Return (x, y) of the center of cell containing provided text 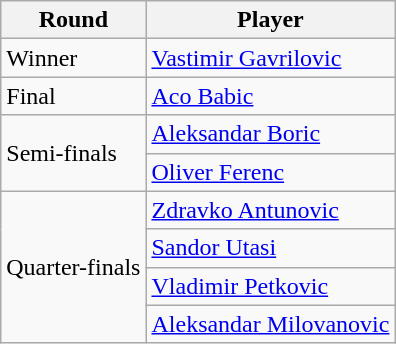
Zdravko Antunovic (270, 210)
Winner (74, 58)
Aleksandar Boric (270, 134)
Quarter-finals (74, 267)
Aco Babic (270, 96)
Round (74, 20)
Aleksandar Milovanovic (270, 324)
Semi-finals (74, 153)
Vladimir Petkovic (270, 286)
Player (270, 20)
Sandor Utasi (270, 248)
Oliver Ferenc (270, 172)
Vastimir Gavrilovic (270, 58)
Final (74, 96)
